Scan for the cell matching the given text and deliver its [X, Y] coordinate at center. 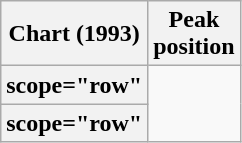
Peakposition [194, 34]
Chart (1993) [74, 34]
